Pinpoint the cell where the given text exists, returning its [x, y] midpoint coordinate. 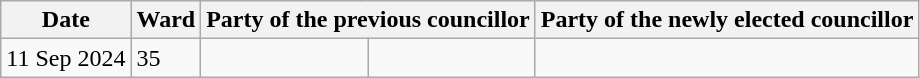
Party of the newly elected councillor [727, 20]
35 [166, 58]
Party of the previous councillor [368, 20]
Date [66, 20]
11 Sep 2024 [66, 58]
Ward [166, 20]
